Scan for the cell matching the given text and deliver its (X, Y) coordinate at center. 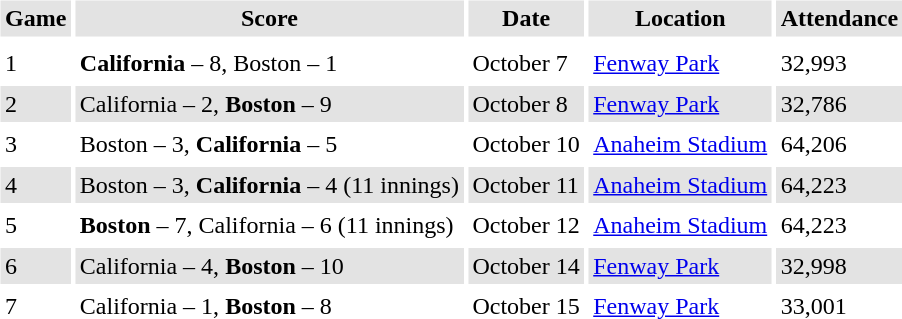
Attendance (839, 18)
Boston – 3, California – 4 (11 innings) (269, 185)
California – 8, Boston – 1 (269, 64)
Score (269, 18)
4 (35, 185)
Location (680, 18)
Boston – 7, California – 6 (11 innings) (269, 226)
October 11 (526, 185)
32,998 (839, 266)
2 (35, 104)
October 10 (526, 144)
October 14 (526, 266)
October 7 (526, 64)
Date (526, 18)
32,786 (839, 104)
64,206 (839, 144)
6 (35, 266)
1 (35, 64)
Game (35, 18)
Boston – 3, California – 5 (269, 144)
California – 2, Boston – 9 (269, 104)
October 8 (526, 104)
October 12 (526, 226)
California – 4, Boston – 10 (269, 266)
5 (35, 226)
32,993 (839, 64)
3 (35, 144)
